Scan for the cell matching the given text and deliver its (X, Y) coordinate at center. 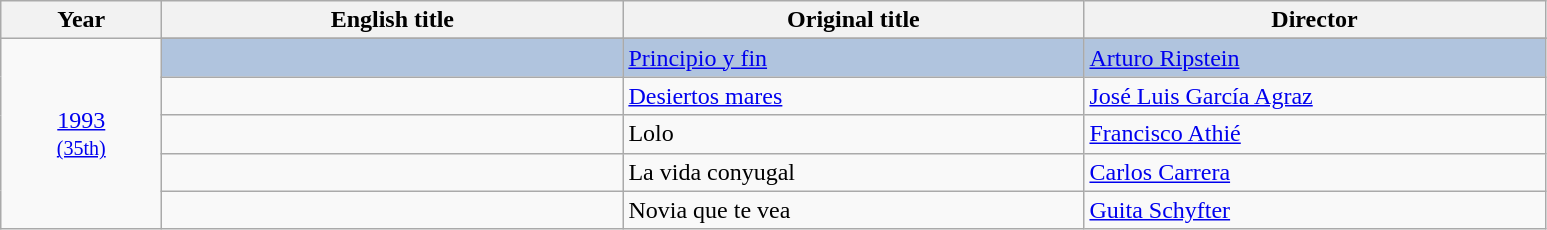
1993(35th) (82, 134)
Guita Schyfter (1314, 210)
Francisco Athié (1314, 134)
Year (82, 20)
Lolo (854, 134)
Arturo Ripstein (1314, 58)
La vida conyugal (854, 172)
Novia que te vea (854, 210)
Desiertos mares (854, 96)
Principio y fin (854, 58)
Director (1314, 20)
José Luis García Agraz (1314, 96)
Carlos Carrera (1314, 172)
English title (392, 20)
Original title (854, 20)
